Find where the given text appears and provide that cell's center as (x, y) coordinate. 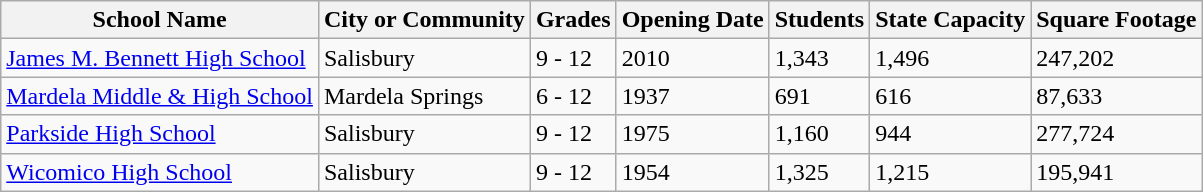
691 (819, 96)
Mardela Middle & High School (160, 96)
Students (819, 20)
1,496 (950, 58)
Parkside High School (160, 134)
1954 (692, 172)
State Capacity (950, 20)
1,215 (950, 172)
277,724 (1116, 134)
Square Footage (1116, 20)
Mardela Springs (424, 96)
87,633 (1116, 96)
1,160 (819, 134)
James M. Bennett High School (160, 58)
Wicomico High School (160, 172)
1,343 (819, 58)
2010 (692, 58)
School Name (160, 20)
944 (950, 134)
616 (950, 96)
1975 (692, 134)
6 - 12 (573, 96)
City or Community (424, 20)
247,202 (1116, 58)
Grades (573, 20)
1937 (692, 96)
1,325 (819, 172)
Opening Date (692, 20)
195,941 (1116, 172)
